Find where the given text appears and provide that cell's center as (x, y) coordinate. 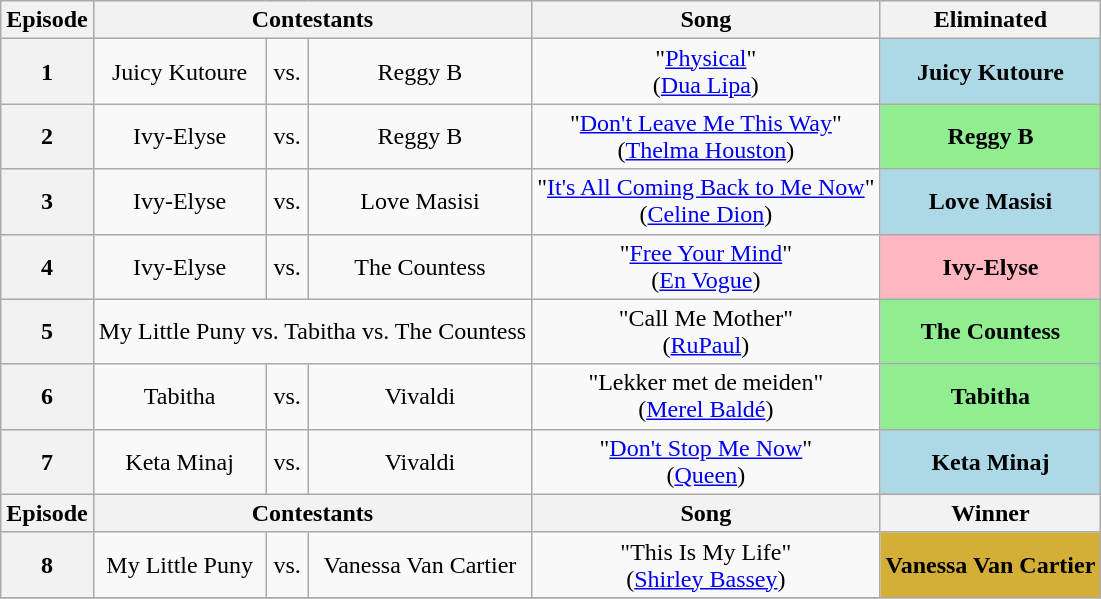
Winner (990, 513)
My Little Puny vs. Tabitha vs. The Countess (312, 332)
7 (47, 462)
6 (47, 396)
3 (47, 202)
2 (47, 136)
"Lekker met de meiden"(Merel Baldé) (706, 396)
"Don't Stop Me Now"(Queen) (706, 462)
4 (47, 266)
"Call Me Mother"(RuPaul) (706, 332)
8 (47, 564)
"Don't Leave Me This Way"(Thelma Houston) (706, 136)
"This Is My Life"(Shirley Bassey) (706, 564)
5 (47, 332)
My Little Puny (180, 564)
"Physical"(Dua Lipa) (706, 72)
"Free Your Mind"(En Vogue) (706, 266)
Eliminated (990, 20)
"It's All Coming Back to Me Now"(Celine Dion) (706, 202)
1 (47, 72)
